Determine the (x, y) coordinate at the center of the cell enclosing the given text.  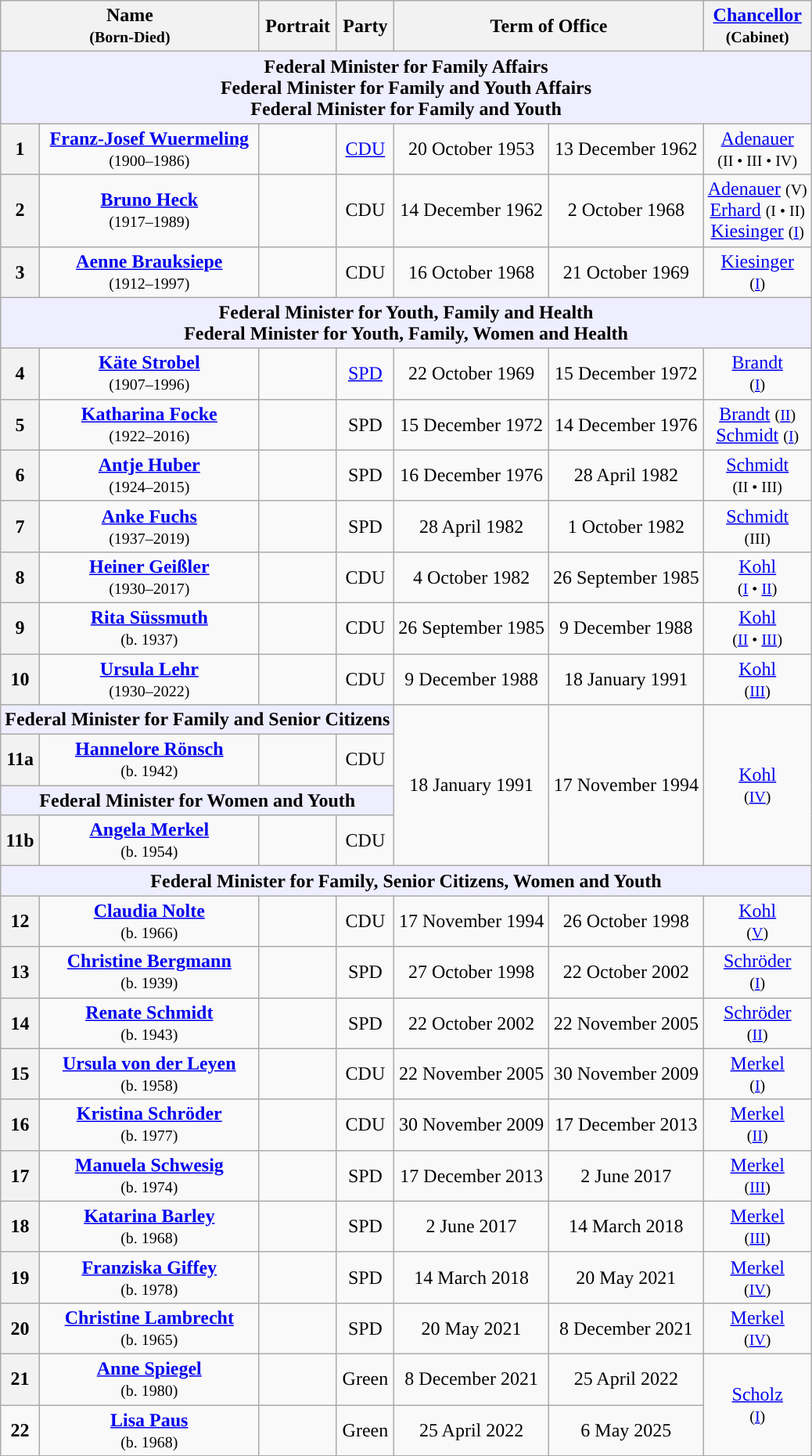
14 (20, 1023)
Lisa Paus(b. 1968) (150, 1430)
9 (20, 627)
2 (20, 210)
Angela Merkel(b. 1954) (150, 840)
Schröder(II) (757, 1023)
Käte Strobel(1907–1996) (150, 374)
Kristina Schröder(b. 1977) (150, 1125)
13 (20, 972)
14 December 1976 (626, 424)
Kohl(I • II) (757, 577)
Anne Spiegel(b. 1980) (150, 1379)
Federal Minister for Family Affairs Federal Minister for Family and Youth Affairs Federal Minister for Family and Youth (407, 88)
Merkel(II) (757, 1125)
Schröder(I) (757, 972)
Kiesinger(I) (757, 272)
Kohl(II • III) (757, 627)
21 (20, 1379)
Bruno Heck(1917–1989) (150, 210)
26 October 1998 (626, 922)
1 October 1982 (626, 526)
22 (20, 1430)
7 (20, 526)
4 October 1982 (472, 577)
6 (20, 476)
Federal Minister for Family, Senior Citizens, Women and Youth (407, 881)
6 May 2025 (626, 1430)
19 (20, 1277)
27 October 1998 (472, 972)
3 (20, 272)
18 (20, 1227)
Hannelore Rönsch(b. 1942) (150, 760)
Federal Minister for Youth, Family and Health Federal Minister for Youth, Family, Women and Health (407, 322)
13 December 1962 (626, 149)
Schmidt(II • III) (757, 476)
Kohl(III) (757, 679)
Christine Bergmann(b. 1939) (150, 972)
Antje Huber(1924–2015) (150, 476)
16 October 1968 (472, 272)
8 (20, 577)
Anke Fuchs(1937–2019) (150, 526)
12 (20, 922)
16 December 1976 (472, 476)
Ursula Lehr(1930–2022) (150, 679)
Federal Minister for Women and Youth (197, 800)
Katarina Barley(b. 1968) (150, 1227)
Chancellor(Cabinet) (757, 27)
Kohl(V) (757, 922)
4 (20, 374)
Brandt (II) Schmidt (I) (757, 424)
Party (365, 27)
Term of Office (549, 27)
Schmidt(III) (757, 526)
Adenauer(II • III • IV) (757, 149)
20 (20, 1328)
1 (20, 149)
Merkel(I) (757, 1073)
Federal Minister for Family and Senior Citizens (197, 720)
Katharina Focke(1922–2016) (150, 424)
Franz-Josef Wuermeling(1900–1986) (150, 149)
Scholz(I) (757, 1404)
Heiner Geißler(1930–2017) (150, 577)
Ursula von der Leyen(b. 1958) (150, 1073)
2 October 1968 (626, 210)
Manuela Schwesig(b. 1974) (150, 1175)
20 October 1953 (472, 149)
Christine Lambrecht(b. 1965) (150, 1328)
Franziska Giffey(b. 1978) (150, 1277)
10 (20, 679)
11a (20, 760)
17 (20, 1175)
Portrait (297, 27)
Brandt(I) (757, 374)
16 (20, 1125)
Adenauer (V)Erhard (I • II) Kiesinger (I) (757, 210)
Aenne Brauksiepe(1912–1997) (150, 272)
14 December 1962 (472, 210)
21 October 1969 (626, 272)
22 October 1969 (472, 374)
Name(Born-Died) (130, 27)
15 (20, 1073)
Kohl(IV) (757, 786)
5 (20, 424)
Renate Schmidt(b. 1943) (150, 1023)
Claudia Nolte(b. 1966) (150, 922)
11b (20, 840)
Rita Süssmuth(b. 1937) (150, 627)
